Extract the (X, Y) coordinate from the center of the cell holding the provided text.  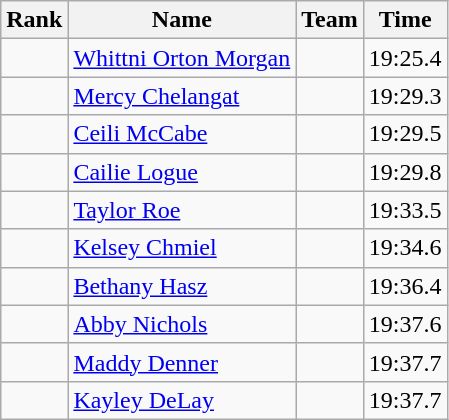
19:29.3 (405, 96)
Team (330, 20)
19:29.8 (405, 172)
19:25.4 (405, 58)
Taylor Roe (182, 210)
19:37.6 (405, 324)
Time (405, 20)
Name (182, 20)
Cailie Logue (182, 172)
Kelsey Chmiel (182, 248)
Ceili McCabe (182, 134)
Maddy Denner (182, 362)
19:36.4 (405, 286)
Bethany Hasz (182, 286)
Whittni Orton Morgan (182, 58)
19:34.6 (405, 248)
Mercy Chelangat (182, 96)
Abby Nichols (182, 324)
Kayley DeLay (182, 400)
Rank (34, 20)
19:29.5 (405, 134)
19:33.5 (405, 210)
